Scan for the cell matching the given text and deliver its (X, Y) coordinate at center. 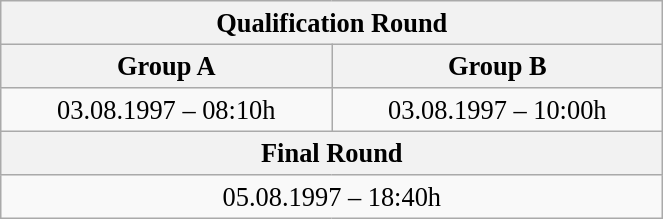
Final Round (332, 153)
Qualification Round (332, 22)
05.08.1997 – 18:40h (332, 197)
Group A (166, 66)
Group B (498, 66)
03.08.1997 – 10:00h (498, 109)
03.08.1997 – 08:10h (166, 109)
